Locate the cell with the specified text and output its [X, Y] center coordinate. 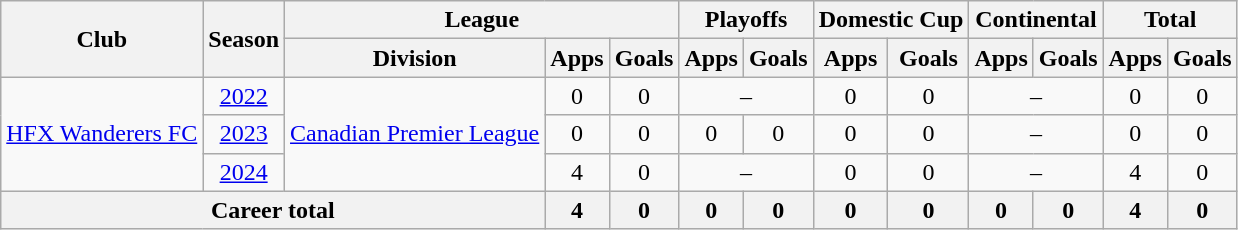
Season [244, 39]
2023 [244, 134]
Canadian Premier League [415, 134]
Domestic Cup [891, 20]
League [482, 20]
Club [102, 39]
Division [415, 58]
2024 [244, 172]
Playoffs [746, 20]
2022 [244, 96]
Continental [1036, 20]
Career total [273, 210]
Total [1170, 20]
HFX Wanderers FC [102, 134]
